Scan for the cell matching the given text and deliver its (X, Y) coordinate at center. 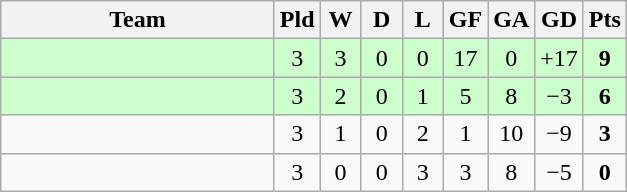
10 (512, 134)
Team (138, 20)
−3 (560, 96)
GF (465, 20)
17 (465, 58)
W (340, 20)
GA (512, 20)
Pld (297, 20)
GD (560, 20)
L (422, 20)
D (382, 20)
−5 (560, 172)
Pts (604, 20)
+17 (560, 58)
6 (604, 96)
−9 (560, 134)
9 (604, 58)
5 (465, 96)
